Provide the [X, Y] coordinate of the cell's center where the given text is located.  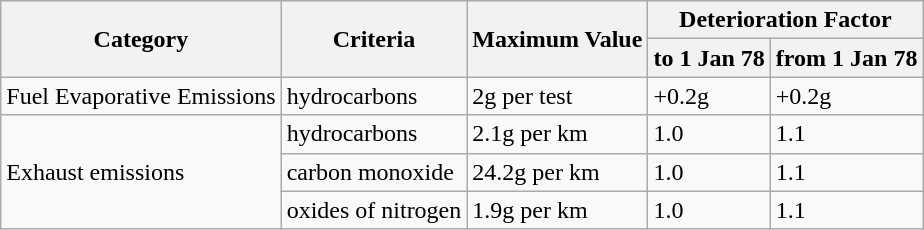
Criteria [374, 39]
to 1 Jan 78 [709, 58]
Category [141, 39]
Exhaust emissions [141, 172]
24.2g per km [558, 172]
Fuel Evaporative Emissions [141, 96]
oxides of nitrogen [374, 210]
from 1 Jan 78 [846, 58]
Deterioration Factor [786, 20]
2.1g per km [558, 134]
2g per test [558, 96]
1.9g per km [558, 210]
carbon monoxide [374, 172]
Maximum Value [558, 39]
